Identify which cell holds the provided text, then report its (x, y) central coordinate. 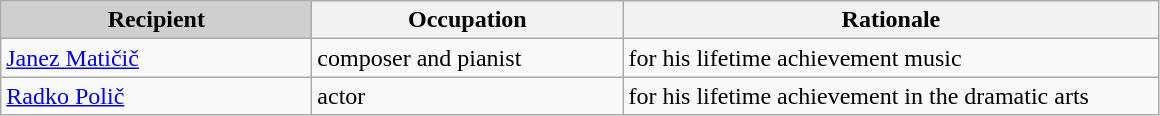
for his lifetime achievement in the dramatic arts (891, 96)
composer and pianist (468, 58)
Occupation (468, 20)
Rationale (891, 20)
for his lifetime achievement music (891, 58)
Recipient (156, 20)
actor (468, 96)
Radko Polič (156, 96)
Janez Matičič (156, 58)
